Identify which cell holds the provided text, then report its (X, Y) central coordinate. 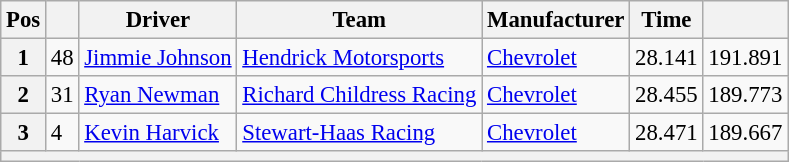
Hendrick Motorsports (360, 58)
1 (24, 58)
31 (62, 95)
28.471 (666, 133)
Manufacturer (556, 20)
3 (24, 133)
Driver (158, 20)
Pos (24, 20)
Kevin Harvick (158, 133)
Ryan Newman (158, 95)
Jimmie Johnson (158, 58)
28.141 (666, 58)
4 (62, 133)
191.891 (746, 58)
48 (62, 58)
2 (24, 95)
28.455 (666, 95)
189.773 (746, 95)
Richard Childress Racing (360, 95)
Team (360, 20)
189.667 (746, 133)
Time (666, 20)
Stewart-Haas Racing (360, 133)
